Provide the [x, y] coordinate of the cell's center where the given text is located.  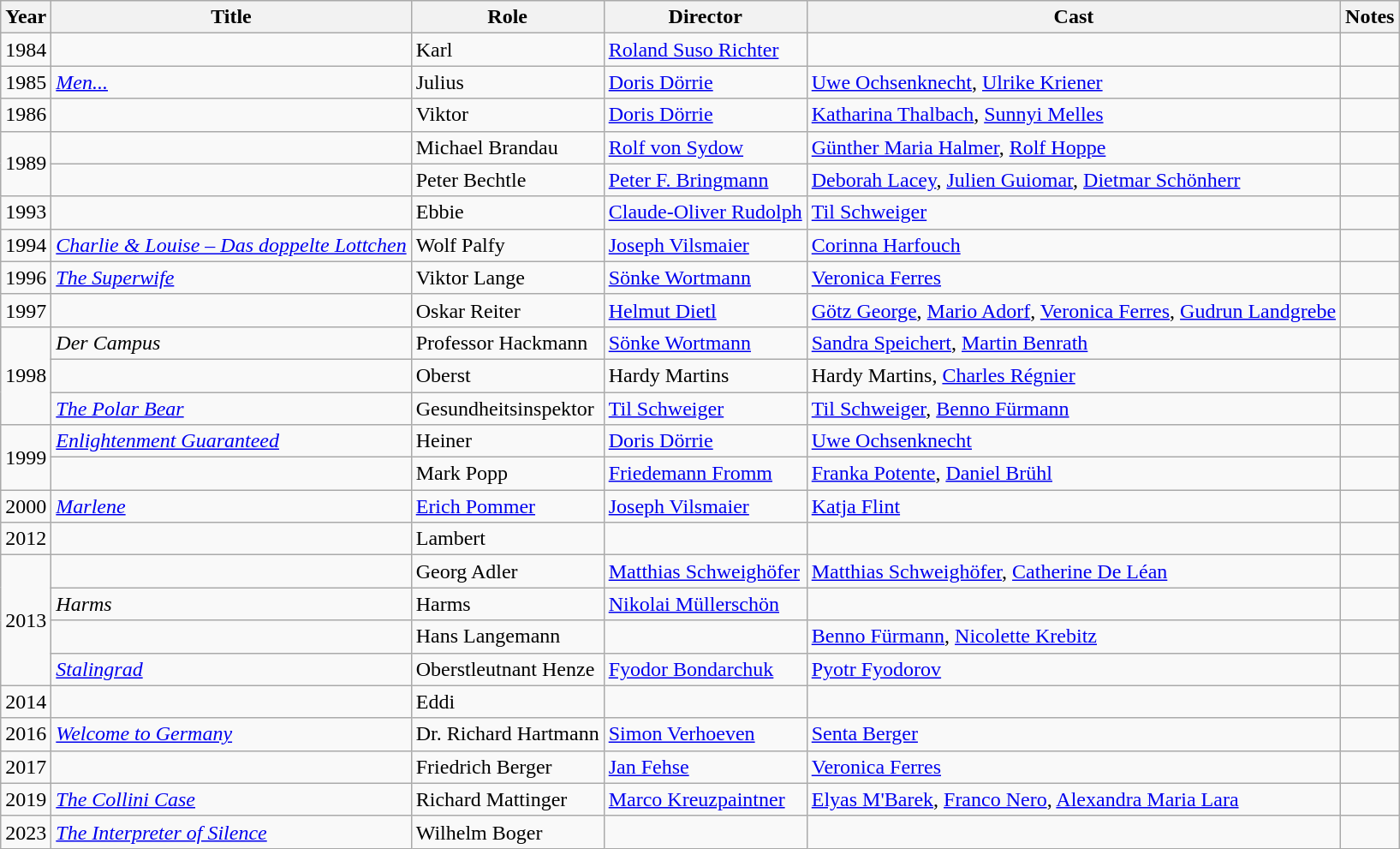
1994 [26, 245]
Viktor Lange [507, 278]
Deborah Lacey, Julien Guiomar, Dietmar Schönherr [1074, 180]
Peter Bechtle [507, 180]
Charlie & Louise – Das doppelte Lottchen [231, 245]
Role [507, 17]
2017 [26, 767]
Friedrich Berger [507, 767]
2012 [26, 539]
Notes [1370, 17]
Pyotr Fyodorov [1074, 669]
Senta Berger [1074, 734]
Heiner [507, 441]
2014 [26, 702]
Matthias Schweighöfer, Catherine De Léan [1074, 571]
Elyas M'Barek, Franco Nero, Alexandra Maria Lara [1074, 799]
Georg Adler [507, 571]
1996 [26, 278]
Stalingrad [231, 669]
Katharina Thalbach, Sunnyi Melles [1074, 115]
Erich Pommer [507, 506]
1989 [26, 164]
Hans Langemann [507, 637]
2013 [26, 620]
1997 [26, 310]
Der Campus [231, 343]
Marco Kreuzpaintner [706, 799]
Til Schweiger, Benno Fürmann [1074, 409]
Oberst [507, 375]
The Collini Case [231, 799]
1986 [26, 115]
1993 [26, 212]
Viktor [507, 115]
Jan Fehse [706, 767]
Marlene [231, 506]
Gesundheitsinspektor [507, 409]
Ebbie [507, 212]
Hardy Martins, Charles Régnier [1074, 375]
Professor Hackmann [507, 343]
Rolf von Sydow [706, 147]
Nikolai Müllerschön [706, 604]
Men... [231, 82]
Cast [1074, 17]
Year [26, 17]
Uwe Ochsenknecht, Ulrike Kriener [1074, 82]
Friedemann Fromm [706, 474]
Fyodor Bondarchuk [706, 669]
Richard Mattinger [507, 799]
1985 [26, 82]
Hardy Martins [706, 375]
Götz George, Mario Adorf, Veronica Ferres, Gudrun Landgrebe [1074, 310]
Katja Flint [1074, 506]
Wolf Palfy [507, 245]
Claude-Oliver Rudolph [706, 212]
Julius [507, 82]
Director [706, 17]
Dr. Richard Hartmann [507, 734]
Karl [507, 50]
Title [231, 17]
Simon Verhoeven [706, 734]
2019 [26, 799]
The Polar Bear [231, 409]
Franka Potente, Daniel Brühl [1074, 474]
2016 [26, 734]
Enlightenment Guaranteed [231, 441]
2000 [26, 506]
Günther Maria Halmer, Rolf Hoppe [1074, 147]
Benno Fürmann, Nicolette Krebitz [1074, 637]
Oskar Reiter [507, 310]
The Interpreter of Silence [231, 832]
Peter F. Bringmann [706, 180]
Corinna Harfouch [1074, 245]
Michael Brandau [507, 147]
Welcome to Germany [231, 734]
Lambert [507, 539]
Roland Suso Richter [706, 50]
1998 [26, 375]
Wilhelm Boger [507, 832]
Oberstleutnant Henze [507, 669]
1999 [26, 457]
2023 [26, 832]
Mark Popp [507, 474]
Uwe Ochsenknecht [1074, 441]
Eddi [507, 702]
1984 [26, 50]
Matthias Schweighöfer [706, 571]
Helmut Dietl [706, 310]
The Superwife [231, 278]
Sandra Speichert, Martin Benrath [1074, 343]
